Provide the (X, Y) coordinate of the cell's center where the given text is located.  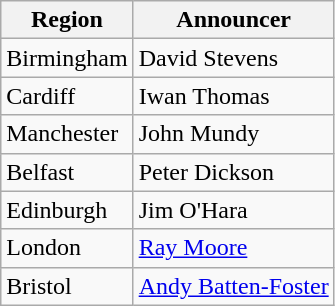
Jim O'Hara (234, 210)
Andy Batten-Foster (234, 286)
Bristol (67, 286)
Edinburgh (67, 210)
Region (67, 20)
Manchester (67, 134)
Cardiff (67, 96)
Iwan Thomas (234, 96)
John Mundy (234, 134)
Belfast (67, 172)
Ray Moore (234, 248)
David Stevens (234, 58)
Peter Dickson (234, 172)
Birmingham (67, 58)
London (67, 248)
Announcer (234, 20)
